Output the (X, Y) coordinate of the center of the cell containing the given text.  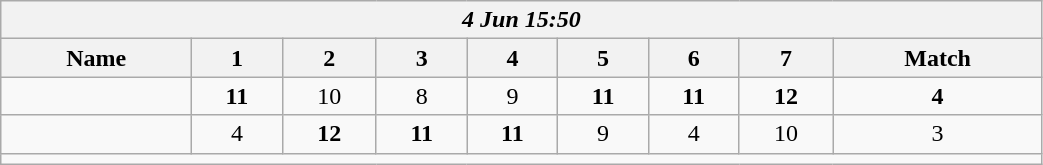
4 Jun 15:50 (522, 20)
5 (604, 58)
6 (694, 58)
2 (329, 58)
Match (938, 58)
7 (786, 58)
1 (238, 58)
Name (96, 58)
8 (422, 96)
